Scan for the cell matching the given text and deliver its (x, y) coordinate at center. 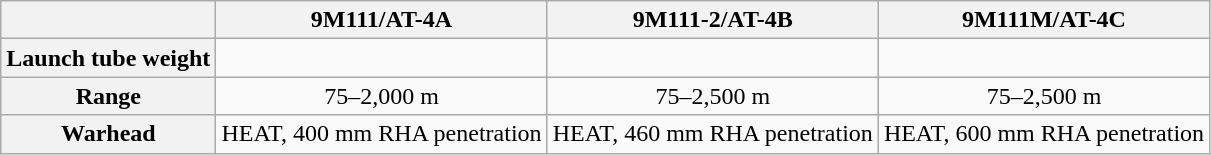
HEAT, 460 mm RHA penetration (712, 134)
9M111-2/AT-4B (712, 20)
HEAT, 400 mm RHA penetration (382, 134)
HEAT, 600 mm RHA penetration (1044, 134)
Warhead (108, 134)
Range (108, 96)
9M111/AT-4A (382, 20)
Launch tube weight (108, 58)
9M111M/AT-4C (1044, 20)
75–2,000 m (382, 96)
